Identify which cell holds the provided text, then report its [X, Y] central coordinate. 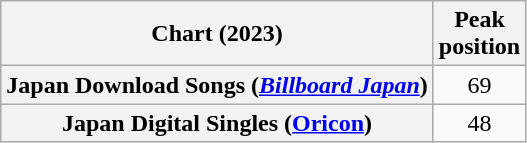
Japan Download Songs (Billboard Japan) [218, 85]
69 [479, 85]
Peakposition [479, 34]
Japan Digital Singles (Oricon) [218, 123]
48 [479, 123]
Chart (2023) [218, 34]
